Extract the [x, y] coordinate from the center of the cell holding the provided text.  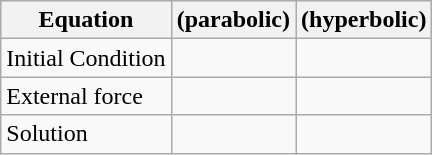
External force [86, 96]
Solution [86, 134]
Initial Condition [86, 58]
(hyperbolic) [364, 20]
Equation [86, 20]
(parabolic) [233, 20]
